Extract the [x, y] coordinate from the center of the cell holding the provided text.  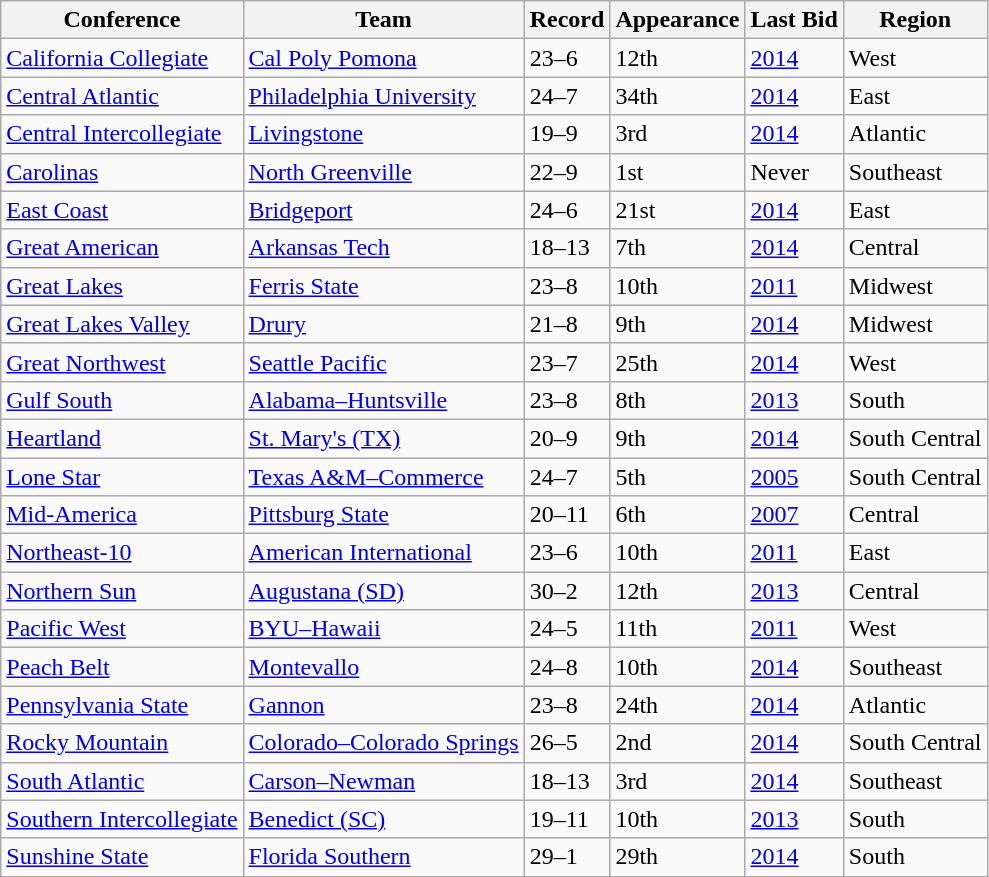
Benedict (SC) [384, 819]
11th [678, 629]
Never [794, 172]
Livingstone [384, 134]
6th [678, 515]
24–6 [567, 210]
30–2 [567, 591]
29th [678, 857]
Colorado–Colorado Springs [384, 743]
19–9 [567, 134]
2nd [678, 743]
2005 [794, 477]
7th [678, 248]
Great American [122, 248]
Southern Intercollegiate [122, 819]
2007 [794, 515]
Conference [122, 20]
Northeast-10 [122, 553]
Drury [384, 324]
21–8 [567, 324]
1st [678, 172]
Philadelphia University [384, 96]
Augustana (SD) [384, 591]
Record [567, 20]
Arkansas Tech [384, 248]
Lone Star [122, 477]
5th [678, 477]
Pittsburg State [384, 515]
Florida Southern [384, 857]
Central Intercollegiate [122, 134]
Texas A&M–Commerce [384, 477]
Peach Belt [122, 667]
8th [678, 400]
20–11 [567, 515]
South Atlantic [122, 781]
24th [678, 705]
Ferris State [384, 286]
Pennsylvania State [122, 705]
25th [678, 362]
22–9 [567, 172]
Last Bid [794, 20]
Region [915, 20]
North Greenville [384, 172]
Gannon [384, 705]
20–9 [567, 438]
Great Lakes [122, 286]
Bridgeport [384, 210]
24–8 [567, 667]
East Coast [122, 210]
Carolinas [122, 172]
Seattle Pacific [384, 362]
21st [678, 210]
23–7 [567, 362]
Team [384, 20]
29–1 [567, 857]
St. Mary's (TX) [384, 438]
Appearance [678, 20]
24–5 [567, 629]
34th [678, 96]
Great Northwest [122, 362]
BYU–Hawaii [384, 629]
26–5 [567, 743]
Central Atlantic [122, 96]
Great Lakes Valley [122, 324]
California Collegiate [122, 58]
Gulf South [122, 400]
Cal Poly Pomona [384, 58]
Sunshine State [122, 857]
American International [384, 553]
19–11 [567, 819]
Alabama–Huntsville [384, 400]
Heartland [122, 438]
Northern Sun [122, 591]
Pacific West [122, 629]
Rocky Mountain [122, 743]
Carson–Newman [384, 781]
Mid-America [122, 515]
Montevallo [384, 667]
